Pinpoint the cell where the given text exists, returning its (x, y) midpoint coordinate. 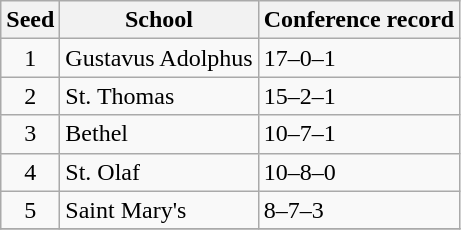
Gustavus Adolphus (159, 58)
St. Thomas (159, 96)
4 (30, 172)
15–2–1 (358, 96)
8–7–3 (358, 210)
1 (30, 58)
Saint Mary's (159, 210)
17–0–1 (358, 58)
School (159, 20)
3 (30, 134)
Bethel (159, 134)
10–7–1 (358, 134)
2 (30, 96)
10–8–0 (358, 172)
5 (30, 210)
Conference record (358, 20)
St. Olaf (159, 172)
Seed (30, 20)
